Locate the cell with the specified text and output its [x, y] center coordinate. 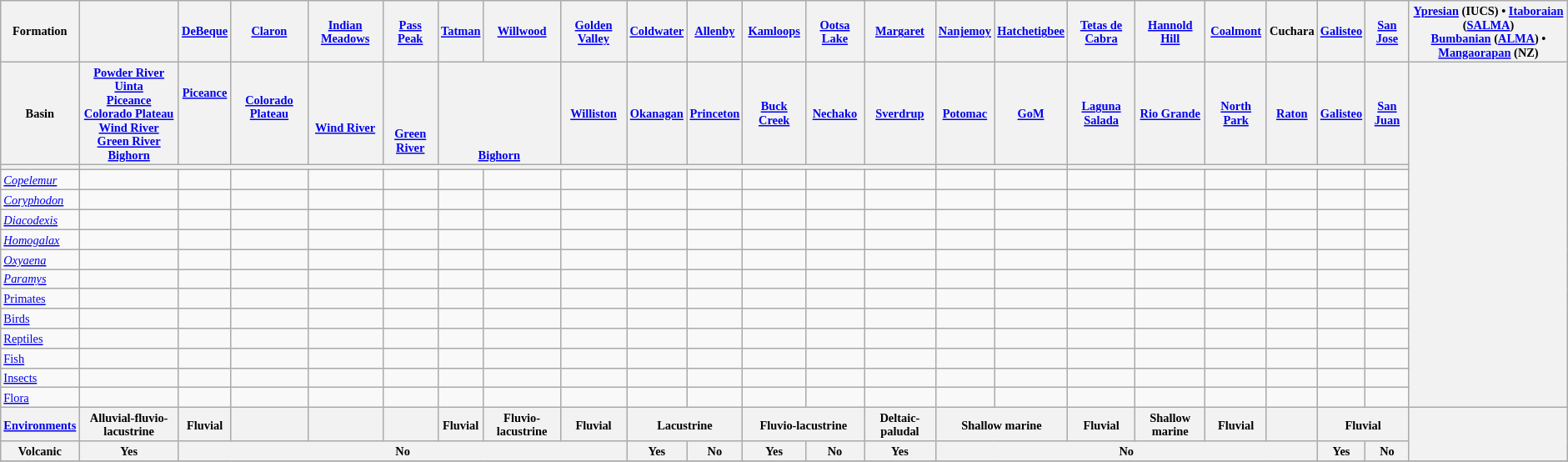
Deltaic-paludal [900, 424]
Ypresian (IUCS) • Itaboraian (SALMA)Bumbanian (ALMA) • Mangaorapan (NZ) [1489, 30]
Golden Valley [594, 30]
Powder RiverUintaPiceanceColorado PlateauWind RiverGreen RiverBighorn [129, 113]
Birds [40, 319]
Margaret [900, 30]
Coalmont [1235, 30]
Allenby [715, 30]
DeBeque [204, 30]
Green River [410, 113]
Alluvial-fluvio-lacustrine [129, 424]
Hannold Hill [1170, 30]
Rio Grande [1170, 113]
North Park [1235, 113]
Claron [269, 30]
Reptiles [40, 338]
Flora [40, 397]
Primates [40, 299]
Piceance [204, 113]
Paramys [40, 279]
Coldwater [657, 30]
San Jose [1387, 30]
Homogalax [40, 239]
Formation [40, 30]
Basin [40, 113]
Coryphodon [40, 199]
Tatman [460, 30]
Fish [40, 358]
Volcanic [40, 450]
Okanagan [657, 113]
Laguna Salada [1102, 113]
GoM [1031, 113]
Oxyaena [40, 259]
San Juan [1387, 113]
Tetas de Cabra [1102, 30]
Buck Creek [774, 113]
Ootsa Lake [834, 30]
Indian Meadows [345, 30]
Princeton [715, 113]
Wind River [345, 113]
Lacustrine [685, 424]
Cuchara [1292, 30]
Nanjemoy [964, 30]
Willwood [522, 30]
Bighorn [498, 113]
Hatchetigbee [1031, 30]
Nechako [834, 113]
Kamloops [774, 30]
Environments [40, 424]
Raton [1292, 113]
Insects [40, 378]
Potomac [964, 113]
Williston [594, 113]
Colorado Plateau [269, 113]
Pass Peak [410, 30]
Sverdrup [900, 113]
Diacodexis [40, 219]
Copelemur [40, 180]
